Return the [X, Y] coordinate for the center point of the cell that contains the specified text.  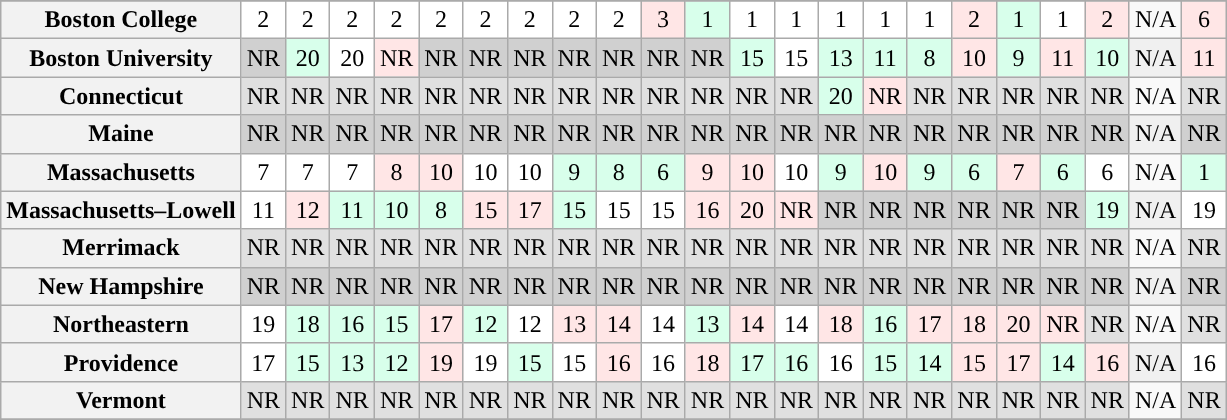
Providence [121, 362]
Merrimack [121, 248]
New Hampshire [121, 286]
Northeastern [121, 324]
Massachusetts–Lowell [121, 210]
Maine [121, 134]
Massachusetts [121, 172]
Boston University [121, 58]
Connecticut [121, 96]
Vermont [121, 400]
3 [663, 20]
Boston College [121, 20]
